Return the (X, Y) coordinate for the center point of the cell that contains the specified text.  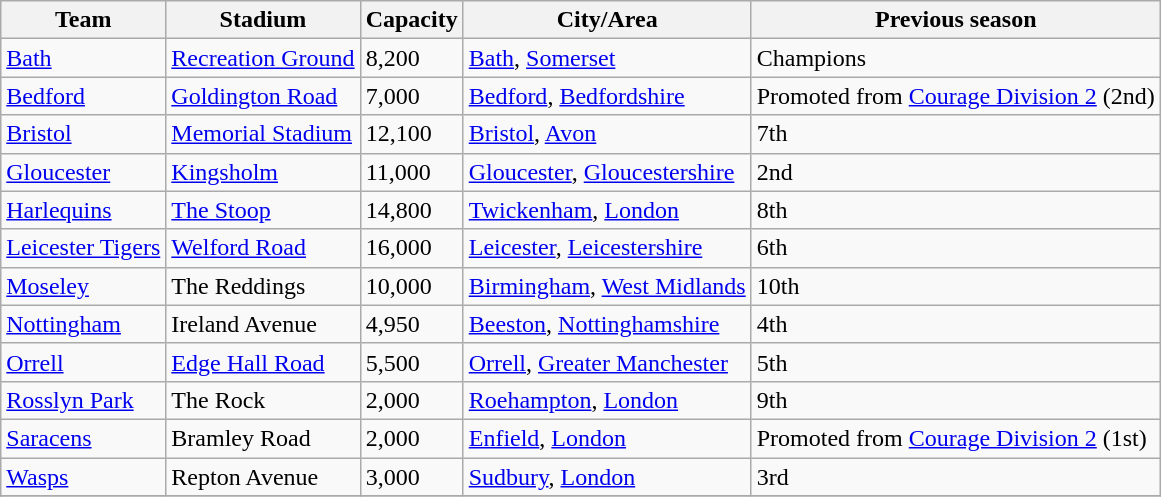
Orrell, Greater Manchester (607, 362)
Enfield, London (607, 438)
Rosslyn Park (84, 400)
16,000 (412, 248)
Wasps (84, 477)
10th (956, 286)
2nd (956, 172)
Team (84, 20)
Bristol, Avon (607, 134)
City/Area (607, 20)
Promoted from Courage Division 2 (2nd) (956, 96)
Promoted from Courage Division 2 (1st) (956, 438)
3,000 (412, 477)
Kingsholm (263, 172)
Ireland Avenue (263, 324)
Recreation Ground (263, 58)
11,000 (412, 172)
Previous season (956, 20)
The Reddings (263, 286)
7,000 (412, 96)
Repton Avenue (263, 477)
4th (956, 324)
Champions (956, 58)
8th (956, 210)
Sudbury, London (607, 477)
Bristol (84, 134)
Roehampton, London (607, 400)
Leicester, Leicestershire (607, 248)
Stadium (263, 20)
3rd (956, 477)
6th (956, 248)
14,800 (412, 210)
Orrell (84, 362)
10,000 (412, 286)
5th (956, 362)
Bath (84, 58)
Beeston, Nottinghamshire (607, 324)
Saracens (84, 438)
Capacity (412, 20)
Bedford, Bedfordshire (607, 96)
Gloucester, Gloucestershire (607, 172)
Bath, Somerset (607, 58)
Memorial Stadium (263, 134)
9th (956, 400)
Nottingham (84, 324)
Twickenham, London (607, 210)
5,500 (412, 362)
Edge Hall Road (263, 362)
Bedford (84, 96)
7th (956, 134)
Moseley (84, 286)
Bramley Road (263, 438)
Harlequins (84, 210)
The Stoop (263, 210)
Welford Road (263, 248)
Leicester Tigers (84, 248)
Birmingham, West Midlands (607, 286)
Goldington Road (263, 96)
12,100 (412, 134)
The Rock (263, 400)
8,200 (412, 58)
4,950 (412, 324)
Gloucester (84, 172)
